Pinpoint the cell where the given text exists, returning its (x, y) midpoint coordinate. 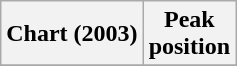
Peakposition (189, 34)
Chart (2003) (72, 34)
